Return [X, Y] of the center of cell containing provided text 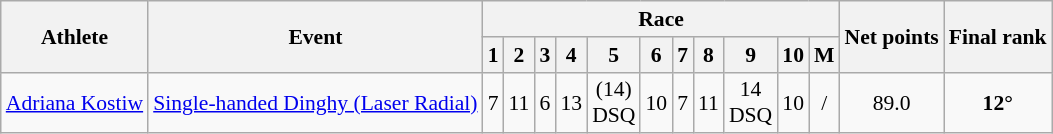
/ [824, 102]
5 [614, 55]
1 [494, 55]
Single-handed Dinghy (Laser Radial) [315, 102]
2 [520, 55]
9 [750, 55]
14DSQ [750, 102]
(14)DSQ [614, 102]
8 [708, 55]
Adriana Kostiw [74, 102]
13 [571, 102]
Athlete [74, 36]
Event [315, 36]
89.0 [892, 102]
12° [998, 102]
3 [544, 55]
Race [662, 19]
Net points [892, 36]
M [824, 55]
Final rank [998, 36]
4 [571, 55]
